Provide the [x, y] coordinate of the cell's center where the given text is located.  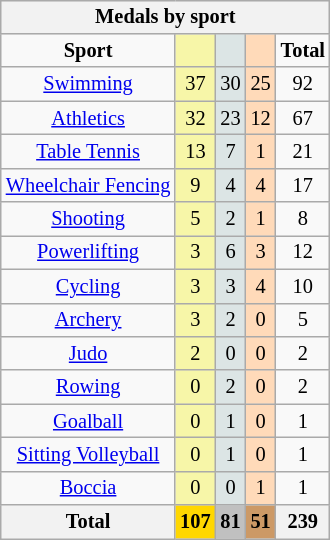
21 [303, 152]
30 [231, 84]
9 [195, 185]
Wheelchair Fencing [88, 185]
107 [195, 522]
23 [231, 118]
Powerlifting [88, 253]
Judo [88, 354]
Archery [88, 320]
Medals by sport [166, 17]
Sitting Volleyball [88, 455]
Cycling [88, 286]
7 [231, 152]
Swimming [88, 84]
Rowing [88, 387]
81 [231, 522]
6 [231, 253]
Shooting [88, 219]
37 [195, 84]
32 [195, 118]
67 [303, 118]
92 [303, 84]
Boccia [88, 488]
17 [303, 185]
25 [261, 84]
10 [303, 286]
51 [261, 522]
Goalball [88, 421]
Sport [88, 51]
8 [303, 219]
Athletics [88, 118]
Table Tennis [88, 152]
239 [303, 522]
13 [195, 152]
